Pinpoint the cell where the given text exists, returning its [X, Y] midpoint coordinate. 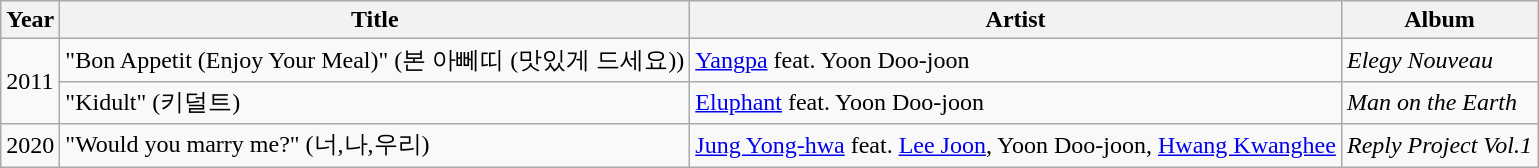
Eluphant feat. Yoon Doo-joon [1016, 102]
Reply Project Vol.1 [1439, 146]
Year [30, 20]
Man on the Earth [1439, 102]
2020 [30, 146]
"Bon Appetit (Enjoy Your Meal)" (본 아뻬띠 (맛있게 드세요)) [375, 60]
Yangpa feat. Yoon Doo-joon [1016, 60]
"Kidult" (키덜트) [375, 102]
Jung Yong-hwa feat. Lee Joon, Yoon Doo-joon, Hwang Kwanghee [1016, 146]
Elegy Nouveau [1439, 60]
"Would you marry me?" (너,나,우리) [375, 146]
Artist [1016, 20]
2011 [30, 82]
Album [1439, 20]
Title [375, 20]
